Return (x, y) of the center of cell containing provided text 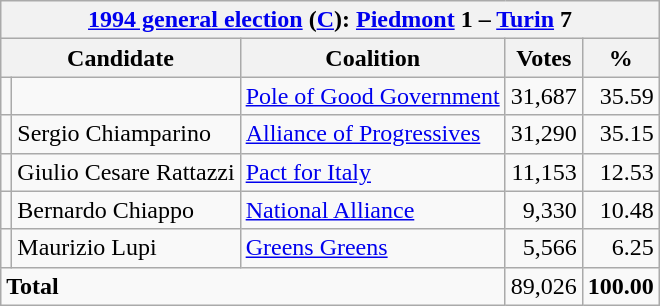
Candidate (120, 58)
5,566 (544, 248)
11,153 (544, 172)
100.00 (620, 286)
Sergio Chiamparino (126, 134)
10.48 (620, 210)
35.59 (620, 96)
35.15 (620, 134)
89,026 (544, 286)
31,290 (544, 134)
National Alliance (372, 210)
31,687 (544, 96)
Greens Greens (372, 248)
Votes (544, 58)
Alliance of Progressives (372, 134)
Giulio Cesare Rattazzi (126, 172)
Total (253, 286)
% (620, 58)
Pole of Good Government (372, 96)
9,330 (544, 210)
Pact for Italy (372, 172)
Maurizio Lupi (126, 248)
12.53 (620, 172)
Coalition (372, 58)
6.25 (620, 248)
Bernardo Chiappo (126, 210)
1994 general election (C): Piedmont 1 – Turin 7 (330, 20)
